Capture the cell that displays the provided text and extract its (X, Y) central coordinate. 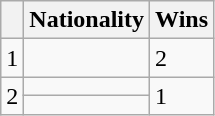
Wins (182, 20)
Nationality (87, 20)
